Return the [x, y] coordinate for the center point of the cell that contains the specified text.  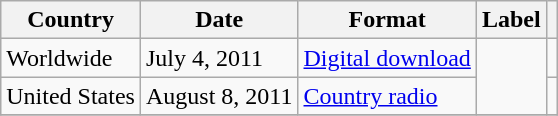
United States [71, 96]
Digital download [387, 58]
Date [219, 20]
Country [71, 20]
July 4, 2011 [219, 58]
Label [511, 20]
August 8, 2011 [219, 96]
Format [387, 20]
Worldwide [71, 58]
Country radio [387, 96]
